Scan for the cell matching the given text and deliver its [x, y] coordinate at center. 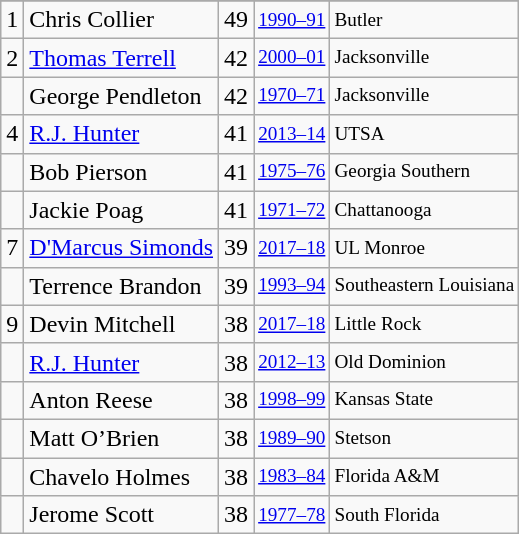
Chavelo Holmes [122, 477]
Thomas Terrell [122, 58]
Chattanooga [424, 210]
2000–01 [292, 58]
1970–71 [292, 96]
2013–14 [292, 134]
Georgia Southern [424, 172]
UTSA [424, 134]
4 [12, 134]
1 [12, 20]
Stetson [424, 438]
Devin Mitchell [122, 324]
9 [12, 324]
1989–90 [292, 438]
2 [12, 58]
Bob Pierson [122, 172]
1983–84 [292, 477]
Matt O’Brien [122, 438]
1977–78 [292, 515]
Old Dominion [424, 362]
Kansas State [424, 400]
Southeastern Louisiana [424, 286]
1975–76 [292, 172]
Jackie Poag [122, 210]
Terrence Brandon [122, 286]
Butler [424, 20]
49 [236, 20]
Jerome Scott [122, 515]
D'Marcus Simonds [122, 248]
Chris Collier [122, 20]
1990–91 [292, 20]
Florida A&M [424, 477]
2012–13 [292, 362]
1971–72 [292, 210]
UL Monroe [424, 248]
George Pendleton [122, 96]
1998–99 [292, 400]
Little Rock [424, 324]
7 [12, 248]
1993–94 [292, 286]
Anton Reese [122, 400]
South Florida [424, 515]
